Extract the (x, y) coordinate from the center of the cell holding the provided text.  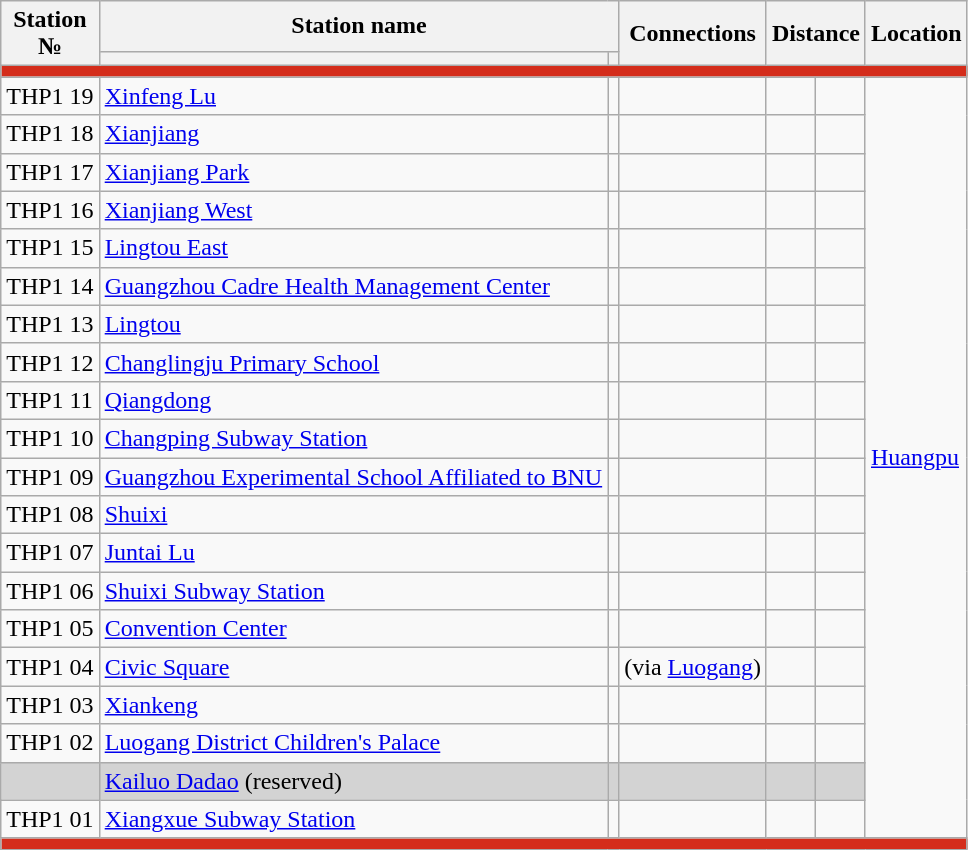
Station№ (50, 34)
Changping Subway Station (354, 438)
Luogang District Children's Palace (354, 743)
THP1 08 (50, 515)
Juntai Lu (354, 553)
THP1 04 (50, 667)
THP1 11 (50, 400)
Convention Center (354, 629)
THP1 09 (50, 477)
THP1 12 (50, 362)
Xiankeng (354, 705)
Xiangxue Subway Station (354, 819)
Civic Square (354, 667)
Xinfeng Lu (354, 96)
THP1 03 (50, 705)
Location (916, 34)
THP1 15 (50, 248)
Distance (816, 34)
Huangpu (916, 458)
THP1 19 (50, 96)
Xianjiang (354, 134)
THP1 07 (50, 553)
THP1 17 (50, 172)
Changlingju Primary School (354, 362)
(via Luogang) (693, 667)
THP1 10 (50, 438)
Qiangdong (354, 400)
THP1 06 (50, 591)
Shuixi Subway Station (354, 591)
Lingtou East (354, 248)
THP1 16 (50, 210)
THP1 05 (50, 629)
Lingtou (354, 324)
Shuixi (354, 515)
THP1 14 (50, 286)
Station name (359, 26)
THP1 01 (50, 819)
Xianjiang West (354, 210)
Guangzhou Experimental School Affiliated to BNU (354, 477)
Connections (693, 34)
Kailuo Dadao (reserved) (354, 781)
Guangzhou Cadre Health Management Center (354, 286)
THP1 18 (50, 134)
Xianjiang Park (354, 172)
THP1 13 (50, 324)
THP1 02 (50, 743)
